Determine the (X, Y) coordinate at the center of the cell enclosing the given text.  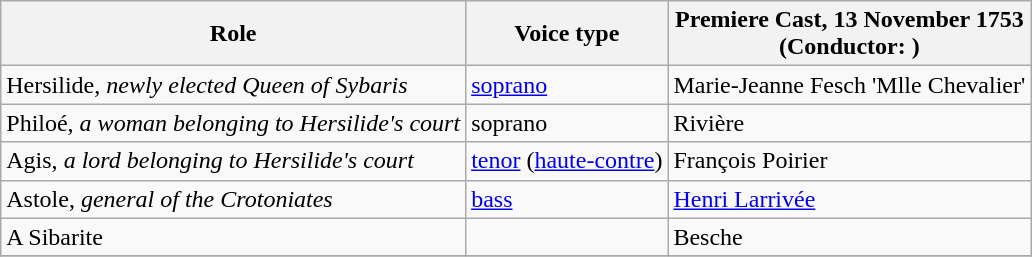
bass (567, 199)
Agis, a lord belonging to Hersilide's court (234, 161)
Astole, general of the Crotoniates (234, 199)
François Poirier (850, 161)
Besche (850, 237)
Role (234, 34)
Henri Larrivée (850, 199)
Rivière (850, 123)
tenor (haute-contre) (567, 161)
Premiere Cast, 13 November 1753(Conductor: ) (850, 34)
Hersilide, newly elected Queen of Sybaris (234, 85)
Voice type (567, 34)
Philoé, a woman belonging to Hersilide's court (234, 123)
A Sibarite (234, 237)
Marie-Jeanne Fesch 'Mlle Chevalier' (850, 85)
